Locate the cell with the specified text and output its (X, Y) center coordinate. 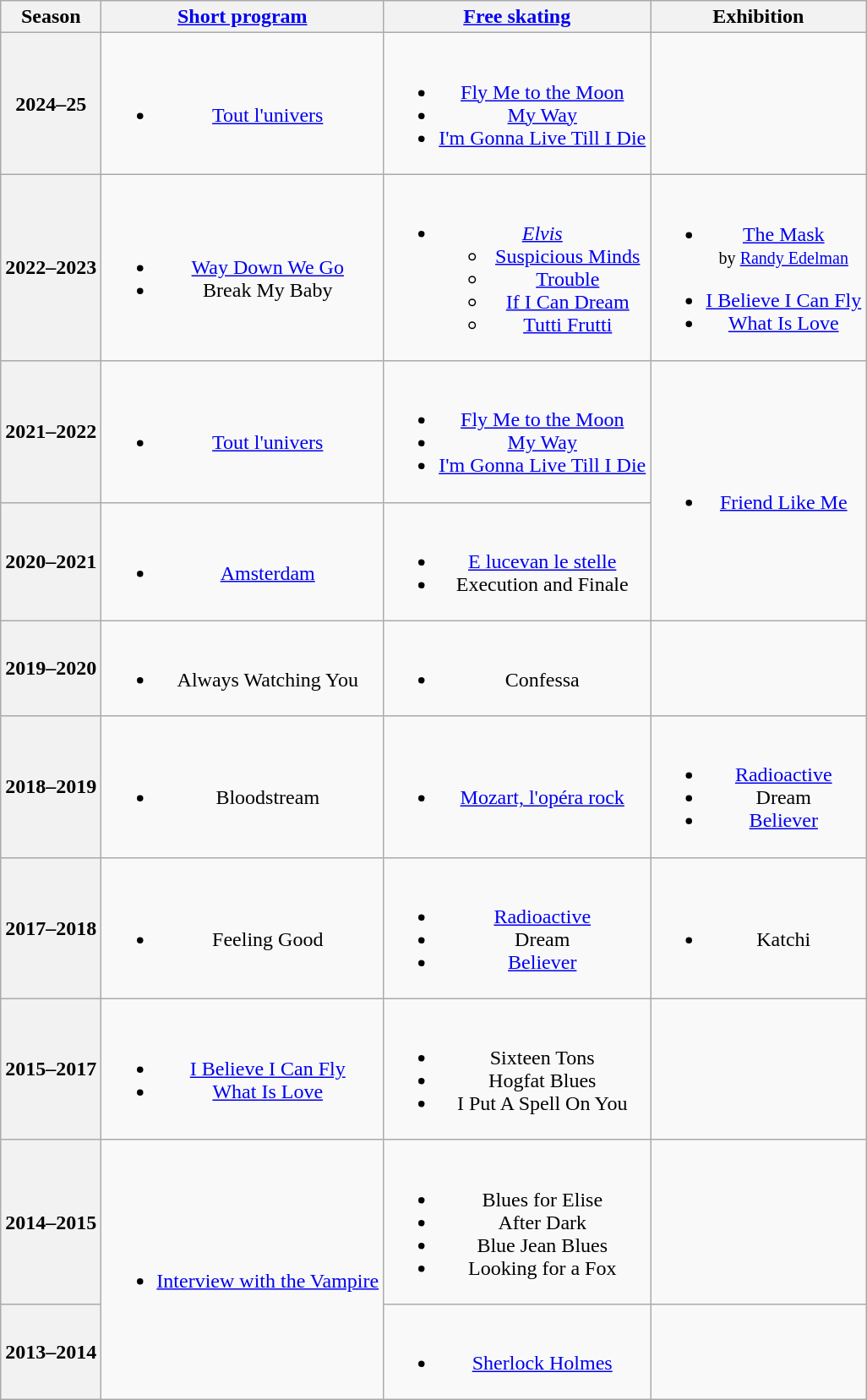
Way Down We GoBreak My Baby (243, 267)
ElvisSuspicious Minds Trouble If I Can Dream Tutti Frutti (517, 267)
Amsterdam (243, 561)
Confessa (517, 668)
Always Watching You (243, 668)
2019–2020 (51, 668)
2021–2022 (51, 431)
I Believe I Can Fly What Is Love (243, 1069)
2014–2015 (51, 1222)
Exhibition (759, 17)
Short program (243, 17)
2020–2021 (51, 561)
2024–25 (51, 103)
Bloodstream (243, 786)
2017–2018 (51, 928)
Friend Like Me (759, 490)
2015–2017 (51, 1069)
2018–2019 (51, 786)
Season (51, 17)
Sherlock Holmes (517, 1351)
Mozart, l'opéra rock (517, 786)
Free skating (517, 17)
2022–2023 (51, 267)
2013–2014 (51, 1351)
Sixteen Tons Hogfat Blues I Put A Spell On You (517, 1069)
Feeling Good (243, 928)
The Mask by Randy Edelman I Believe I Can Fly What Is Love (759, 267)
Blues for Elise After Dark Blue Jean Blues Looking for a Fox (517, 1222)
Interview with the Vampire (243, 1270)
E lucevan le stelleExecution and Finale (517, 561)
Katchi (759, 928)
